Pinpoint the cell where the given text exists, returning its (X, Y) midpoint coordinate. 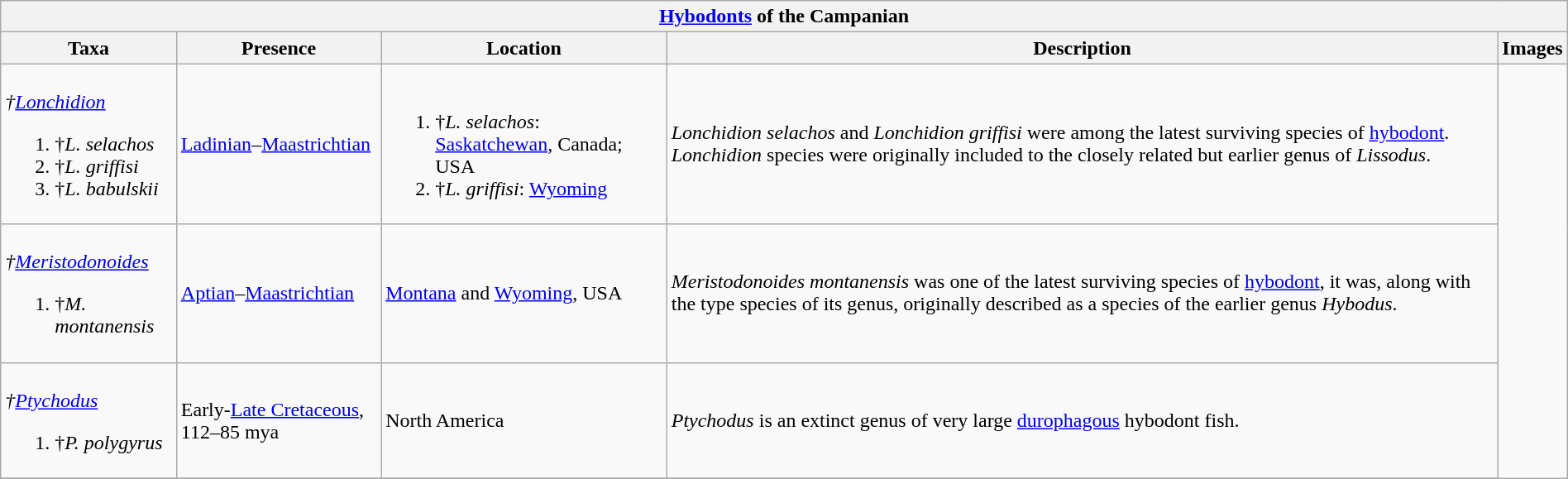
Presence (278, 48)
Images (1532, 48)
Montana and Wyoming, USA (524, 293)
†Lonchidion†L. selachos†L. griffisi†L. babulskii (89, 144)
Description (1082, 48)
†L. selachos: Saskatchewan, Canada; USA†L. griffisi: Wyoming (524, 144)
Hybodonts of the Campanian (784, 17)
Location (524, 48)
Aptian–Maastrichtian (278, 293)
Ptychodus is an extinct genus of very large durophagous hybodont fish. (1082, 420)
†Ptychodus†P. polygyrus (89, 420)
Ladinian–Maastrichtian (278, 144)
North America (524, 420)
†Meristodonoides†M. montanensis (89, 293)
Taxa (89, 48)
Early-Late Cretaceous, 112–85 mya (278, 420)
